Extract the (X, Y) coordinate from the center of the cell holding the provided text.  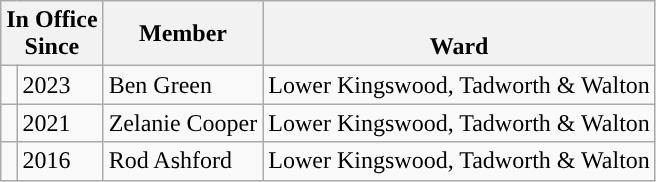
2021 (60, 123)
2023 (60, 85)
Rod Ashford (183, 161)
2016 (60, 161)
Ward (460, 34)
In OfficeSince (52, 34)
Ben Green (183, 85)
Zelanie Cooper (183, 123)
Member (183, 34)
